Capture the cell that displays the provided text and extract its [X, Y] central coordinate. 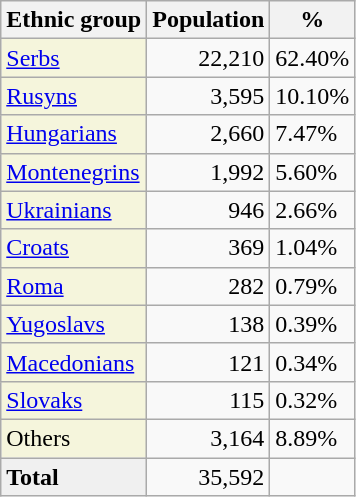
Population [208, 20]
2.66% [312, 210]
138 [208, 324]
Serbs [74, 58]
Roma [74, 286]
Hungarians [74, 134]
5.60% [312, 172]
115 [208, 400]
0.32% [312, 400]
121 [208, 362]
10.10% [312, 96]
7.47% [312, 134]
35,592 [208, 477]
62.40% [312, 58]
% [312, 20]
Yugoslavs [74, 324]
Others [74, 438]
0.34% [312, 362]
Total [74, 477]
Montenegrins [74, 172]
1.04% [312, 248]
0.39% [312, 324]
2,660 [208, 134]
Slovaks [74, 400]
Croats [74, 248]
282 [208, 286]
1,992 [208, 172]
Ethnic group [74, 20]
22,210 [208, 58]
Ukrainians [74, 210]
8.89% [312, 438]
3,595 [208, 96]
0.79% [312, 286]
Rusyns [74, 96]
3,164 [208, 438]
369 [208, 248]
Macedonians [74, 362]
946 [208, 210]
